Determine the [X, Y] coordinate at the center of the cell enclosing the given text.  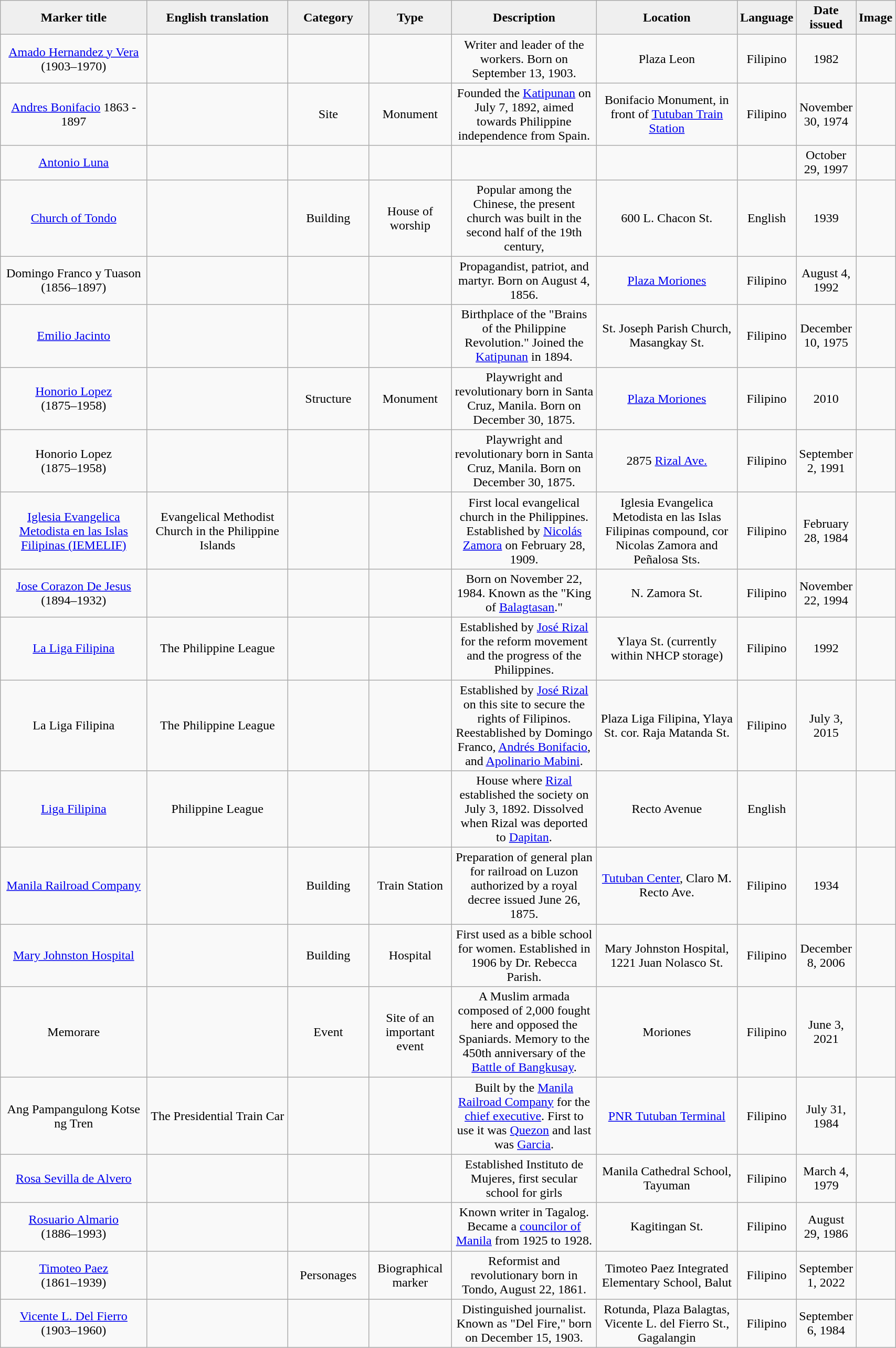
August 29, 1986 [826, 1227]
Philippine League [217, 809]
1982 [826, 59]
Plaza Leon [667, 59]
Emilio Jacinto [73, 336]
December 10, 1975 [826, 336]
2010 [826, 398]
Bonifacio Monument, in front of Tutuban Train Station [667, 114]
Event [329, 1032]
November 30, 1974 [826, 114]
Rosuario Almario(1886–1993) [73, 1227]
Known writer in Tagalog. Became a councilor of Manila from 1925 to 1928. [524, 1227]
Iglesia Evangelica Metodista en las Islas Filipinas compound, cor Nicolas Zamora and Peñalosa Sts. [667, 530]
Date issued [826, 18]
Domingo Franco y Tuason (1856–1897) [73, 280]
Ang Pampangulong Kotse ng Tren [73, 1116]
Propagandist, patriot, and martyr. Born on August 4, 1856. [524, 280]
The Presidential Train Car [217, 1116]
December 8, 2006 [826, 956]
Category [329, 18]
Popular among the Chinese, the present church was built in the second half of the 19th century, [524, 218]
Moriones [667, 1032]
Writer and leader of the workers. Born on September 13, 1903. [524, 59]
Language [766, 18]
1939 [826, 218]
Jose Corazon De Jesus(1894–1932) [73, 593]
Personages [329, 1275]
Rotunda, Plaza Balagtas, Vicente L. del Fierro St., Gagalangin [667, 1323]
Memorare [73, 1032]
Birthplace of the "Brains of the Philippine Revolution." Joined the Katipunan in 1894. [524, 336]
Plaza Liga Filipina, Ylaya St. cor. Raja Matanda St. [667, 725]
Biographical marker [410, 1275]
Antonio Luna [73, 163]
PNR Tutuban Terminal [667, 1116]
Type [410, 18]
Established by José Rizal on this site to secure the rights of Filipinos. Reestablished by Domingo Franco, Andrés Bonifacio, and Apolinario Mabini. [524, 725]
Evangelical Methodist Church in the Philippine Islands [217, 530]
House where Rizal established the society on July 3, 1892. Dissolved when Rizal was deported to Dapitan. [524, 809]
August 4, 1992 [826, 280]
Train Station [410, 886]
Amado Hernandez y Vera (1903–1970) [73, 59]
September 2, 1991 [826, 461]
Founded the Katipunan on July 7, 1892, aimed towards Philippine independence from Spain. [524, 114]
Mary Johnston Hospital [73, 956]
Andres Bonifacio 1863 - 1897 [73, 114]
Rosa Sevilla de Alvero [73, 1178]
Tutuban Center, Claro M. Recto Ave. [667, 886]
Mary Johnston Hospital, 1221 Juan Nolasco St. [667, 956]
Iglesia Evangelica Metodista en las Islas Filipinas (IEMELIF) [73, 530]
Vicente L. Del Fierro (1903–1960) [73, 1323]
Marker title [73, 18]
September 1, 2022 [826, 1275]
First local evangelical church in the Philippines. Established by Nicolás Zamora on February 28, 1909. [524, 530]
Liga Filipina [73, 809]
Image [876, 18]
St. Joseph Parish Church, Masangkay St. [667, 336]
English translation [217, 18]
Reformist and revolutionary born in Tondo, August 22, 1861. [524, 1275]
Recto Avenue [667, 809]
Established Instituto de Mujeres, first secular school for girls [524, 1178]
March 4, 1979 [826, 1178]
July 3, 2015 [826, 725]
Site of an important event [410, 1032]
600 L. Chacon St. [667, 218]
Location [667, 18]
September 6, 1984 [826, 1323]
July 31, 1984 [826, 1116]
First used as a bible school for women. Established in 1906 by Dr. Rebecca Parish. [524, 956]
November 22, 1994 [826, 593]
Kagitingan St. [667, 1227]
Born on November 22, 1984. Known as the "King of Balagtasan." [524, 593]
Preparation of general plan for railroad on Luzon authorized by a royal decree issued June 26, 1875. [524, 886]
Manila Cathedral School, Tayuman [667, 1178]
Church of Tondo [73, 218]
February 28, 1984 [826, 530]
Distinguished journalist. Known as "Del Fire," born on December 15, 1903. [524, 1323]
Built by the Manila Railroad Company for the chief executive. First to use it was Quezon and last was Garcia. [524, 1116]
Timoteo Paez Integrated Elementary School, Balut [667, 1275]
Hospital [410, 956]
2875 Rizal Ave. [667, 461]
House of worship [410, 218]
June 3, 2021 [826, 1032]
N. Zamora St. [667, 593]
1992 [826, 648]
1934 [826, 886]
Description [524, 18]
Site [329, 114]
Established by José Rizal for the reform movement and the progress of the Philippines. [524, 648]
October 29, 1997 [826, 163]
Timoteo Paez(1861–1939) [73, 1275]
Ylaya St. (currently within NHCP storage) [667, 648]
Structure [329, 398]
Manila Railroad Company [73, 886]
A Muslim armada composed of 2,000 fought here and opposed the Spaniards. Memory to the 450th anniversary of the Battle of Bangkusay. [524, 1032]
